For the text-containing cell, return its midpoint in (x, y) coordinate format. 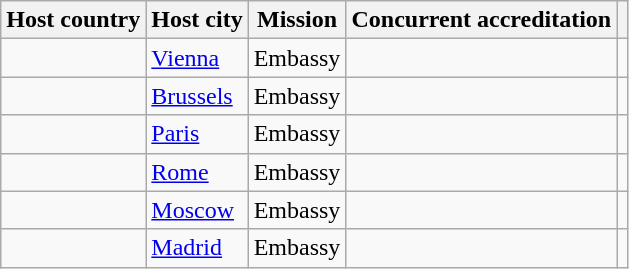
Vienna (197, 58)
Host country (74, 20)
Madrid (197, 248)
Moscow (197, 210)
Host city (197, 20)
Concurrent accreditation (482, 20)
Rome (197, 172)
Mission (297, 20)
Paris (197, 134)
Brussels (197, 96)
